Locate the cell with the specified text and output its [X, Y] center coordinate. 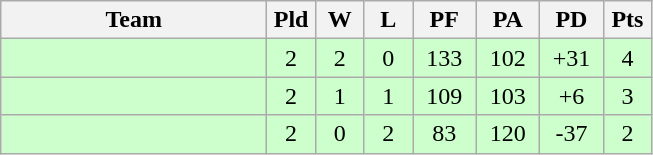
3 [628, 96]
PF [444, 20]
-37 [572, 134]
Team [134, 20]
L [388, 20]
PA [508, 20]
109 [444, 96]
+6 [572, 96]
102 [508, 58]
103 [508, 96]
W [340, 20]
4 [628, 58]
PD [572, 20]
Pld [292, 20]
83 [444, 134]
Pts [628, 20]
133 [444, 58]
120 [508, 134]
+31 [572, 58]
